Return the (x, y) coordinate for the center point of the cell that contains the specified text.  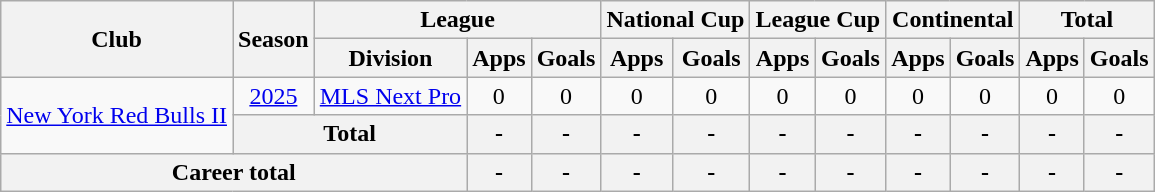
Club (117, 39)
Career total (234, 172)
Division (390, 58)
Season (273, 39)
2025 (273, 96)
New York Red Bulls II (117, 115)
League Cup (818, 20)
MLS Next Pro (390, 96)
Continental (953, 20)
League (458, 20)
National Cup (676, 20)
